Identify which cell holds the provided text, then report its (X, Y) central coordinate. 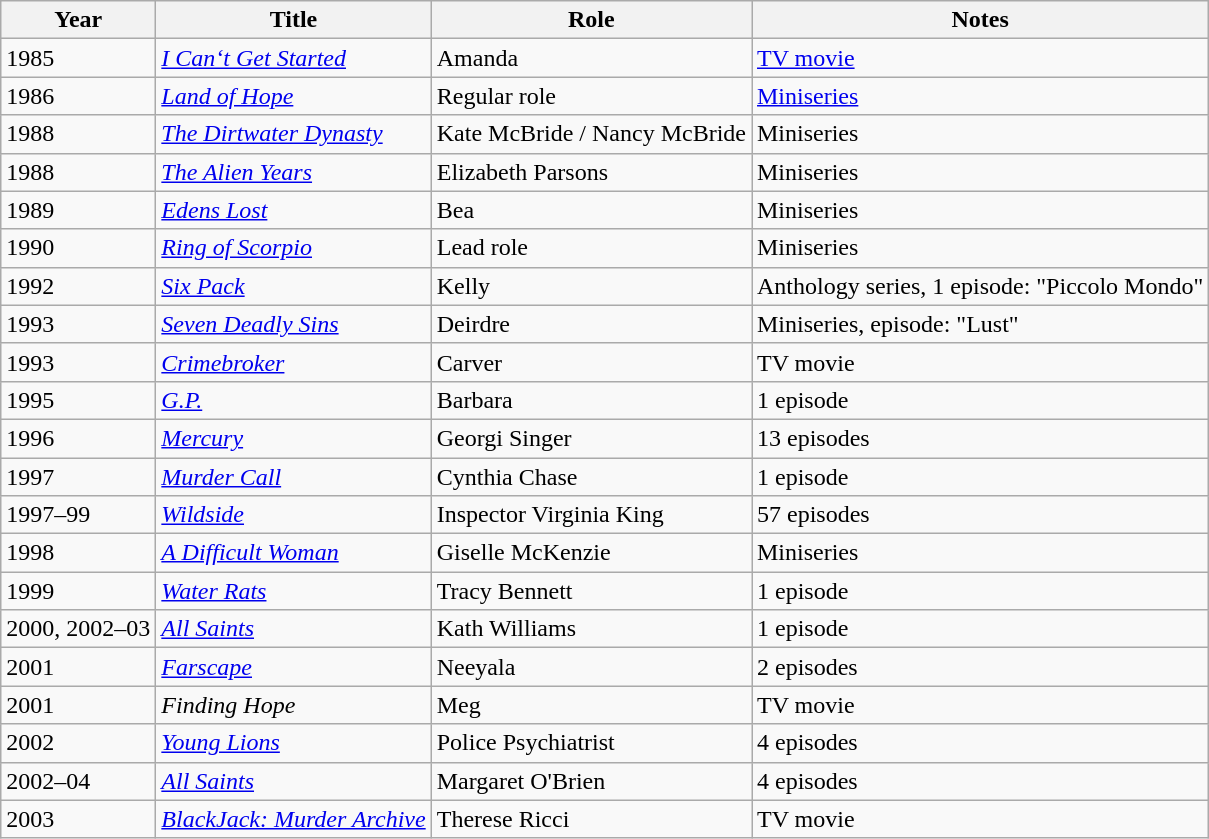
Margaret O'Brien (591, 781)
Seven Deadly Sins (294, 324)
1998 (78, 553)
Giselle McKenzie (591, 553)
Year (78, 20)
Mercury (294, 438)
Finding Hope (294, 705)
Role (591, 20)
Cynthia Chase (591, 477)
G.P. (294, 400)
The Dirtwater Dynasty (294, 134)
Crimebroker (294, 362)
Bea (591, 210)
Miniseries, episode: "Lust" (980, 324)
Murder Call (294, 477)
Deirdre (591, 324)
1989 (78, 210)
Kelly (591, 286)
Tracy Bennett (591, 591)
I Can‘t Get Started (294, 58)
Notes (980, 20)
2002–04 (78, 781)
Therese Ricci (591, 819)
Regular role (591, 96)
1990 (78, 248)
Wildside (294, 515)
1997–99 (78, 515)
1997 (78, 477)
Land of Hope (294, 96)
Inspector Virginia King (591, 515)
1986 (78, 96)
Meg (591, 705)
Elizabeth Parsons (591, 172)
Barbara (591, 400)
Kath Williams (591, 629)
Georgi Singer (591, 438)
1996 (78, 438)
2000, 2002–03 (78, 629)
1999 (78, 591)
The Alien Years (294, 172)
Anthology series, 1 episode: "Piccolo Mondo" (980, 286)
BlackJack: Murder Archive (294, 819)
Carver (591, 362)
Water Rats (294, 591)
2002 (78, 743)
Title (294, 20)
1992 (78, 286)
Ring of Scorpio (294, 248)
1995 (78, 400)
13 episodes (980, 438)
A Difficult Woman (294, 553)
1985 (78, 58)
2003 (78, 819)
Farscape (294, 667)
57 episodes (980, 515)
Young Lions (294, 743)
Police Psychiatrist (591, 743)
Lead role (591, 248)
Neeyala (591, 667)
Edens Lost (294, 210)
Amanda (591, 58)
Six Pack (294, 286)
Kate McBride / Nancy McBride (591, 134)
2 episodes (980, 667)
